Output the (x, y) coordinate of the center of the cell containing the given text.  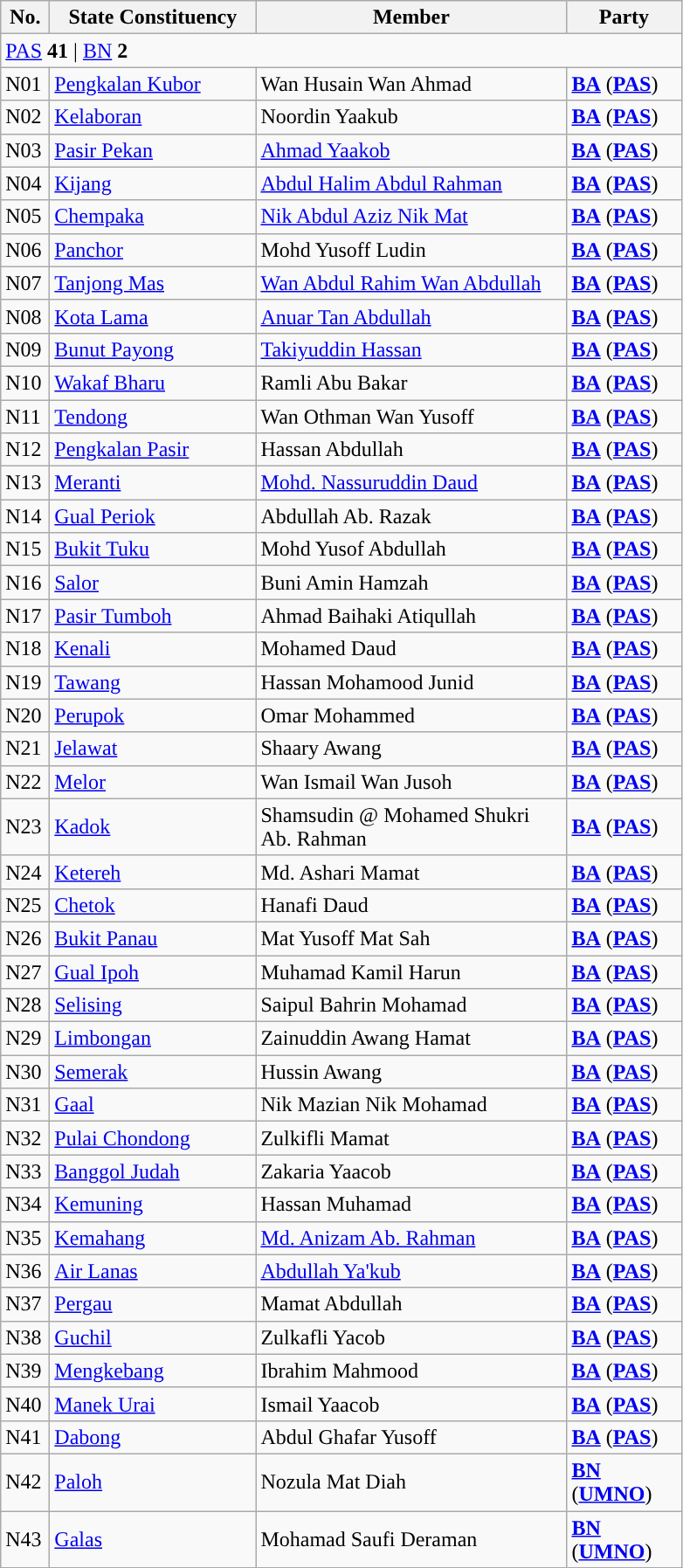
Wan Abdul Rahim Wan Abdullah (411, 283)
Buni Amin Hamzah (411, 583)
Shamsudin @ Mohamed Shukri Ab. Rahman (411, 826)
Hanafi Daud (411, 905)
Panchor (153, 250)
Mengkebang (153, 1371)
N09 (25, 349)
N26 (25, 938)
N04 (25, 183)
N34 (25, 1205)
Kemuning (153, 1205)
N06 (25, 250)
N42 (25, 1482)
Member (411, 17)
Anuar Tan Abdullah (411, 316)
Party (624, 17)
N21 (25, 749)
Tendong (153, 417)
Abdul Halim Abdul Rahman (411, 183)
Selising (153, 1005)
N40 (25, 1404)
N17 (25, 616)
Pengkalan Pasir (153, 450)
Dabong (153, 1437)
Air Lanas (153, 1271)
Kota Lama (153, 316)
N39 (25, 1371)
Wakaf Bharu (153, 383)
N35 (25, 1238)
PAS 41 | BN 2 (341, 51)
N36 (25, 1271)
Semerak (153, 1072)
Ketereh (153, 872)
N27 (25, 972)
Zulkifli Mamat (411, 1138)
Mohamed Daud (411, 649)
Pulai Chondong (153, 1138)
N13 (25, 483)
N24 (25, 872)
Abdullah Ya'kub (411, 1271)
Perupok (153, 715)
Pergau (153, 1304)
Md. Anizam Ab. Rahman (411, 1238)
Ahmad Yaakob (411, 150)
Saipul Bahrin Mohamad (411, 1005)
N02 (25, 117)
Mohd. Nassuruddin Daud (411, 483)
N33 (25, 1171)
Mat Yusoff Mat Sah (411, 938)
N05 (25, 217)
Muhamad Kamil Harun (411, 972)
Ismail Yaacob (411, 1404)
N03 (25, 150)
Pasir Pekan (153, 150)
Tawang (153, 682)
Limbongan (153, 1039)
Gual Periok (153, 516)
N41 (25, 1437)
Nozula Mat Diah (411, 1482)
Mohamad Saufi Deraman (411, 1539)
Bukit Tuku (153, 549)
Meranti (153, 483)
Takiyuddin Hassan (411, 349)
No. (25, 17)
N38 (25, 1337)
Salor (153, 583)
Omar Mohammed (411, 715)
Kijang (153, 183)
Mohd Yusof Abdullah (411, 549)
Mohd Yusoff Ludin (411, 250)
Nik Abdul Aziz Nik Mat (411, 217)
Guchil (153, 1337)
Galas (153, 1539)
N20 (25, 715)
N25 (25, 905)
Chempaka (153, 217)
Hassan Muhamad (411, 1205)
Hassan Mohamood Junid (411, 682)
N30 (25, 1072)
Hussin Awang (411, 1072)
Melor (153, 782)
Hassan Abdullah (411, 450)
N12 (25, 450)
N37 (25, 1304)
N23 (25, 826)
Chetok (153, 905)
N28 (25, 1005)
N19 (25, 682)
State Constituency (153, 17)
Zulkafli Yacob (411, 1337)
Kadok (153, 826)
N08 (25, 316)
Banggol Judah (153, 1171)
Wan Husain Wan Ahmad (411, 84)
Bukit Panau (153, 938)
Pengkalan Kubor (153, 84)
Gual Ipoh (153, 972)
Nik Mazian Nik Mohamad (411, 1105)
N18 (25, 649)
N14 (25, 516)
N32 (25, 1138)
Kenali (153, 649)
N11 (25, 417)
N01 (25, 84)
Zakaria Yaacob (411, 1171)
Gaal (153, 1105)
Noordin Yaakub (411, 117)
N31 (25, 1105)
Ramli Abu Bakar (411, 383)
Pasir Tumboh (153, 616)
N29 (25, 1039)
N10 (25, 383)
Manek Urai (153, 1404)
Bunut Payong (153, 349)
N07 (25, 283)
Mamat Abdullah (411, 1304)
Ibrahim Mahmood (411, 1371)
N43 (25, 1539)
Kemahang (153, 1238)
N15 (25, 549)
Ahmad Baihaki Atiqullah (411, 616)
Abdul Ghafar Yusoff (411, 1437)
Tanjong Mas (153, 283)
Zainuddin Awang Hamat (411, 1039)
Shaary Awang (411, 749)
Wan Othman Wan Yusoff (411, 417)
Abdullah Ab. Razak (411, 516)
N22 (25, 782)
Kelaboran (153, 117)
Wan Ismail Wan Jusoh (411, 782)
Paloh (153, 1482)
Jelawat (153, 749)
Md. Ashari Mamat (411, 872)
N16 (25, 583)
